Detect which cell encompasses the target text, then output its [x, y] center coordinate. 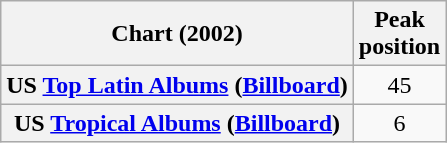
US Tropical Albums (Billboard) [178, 123]
Chart (2002) [178, 34]
45 [399, 85]
Peak position [399, 34]
6 [399, 123]
US Top Latin Albums (Billboard) [178, 85]
